Extract the (x, y) coordinate from the center of the cell holding the provided text.  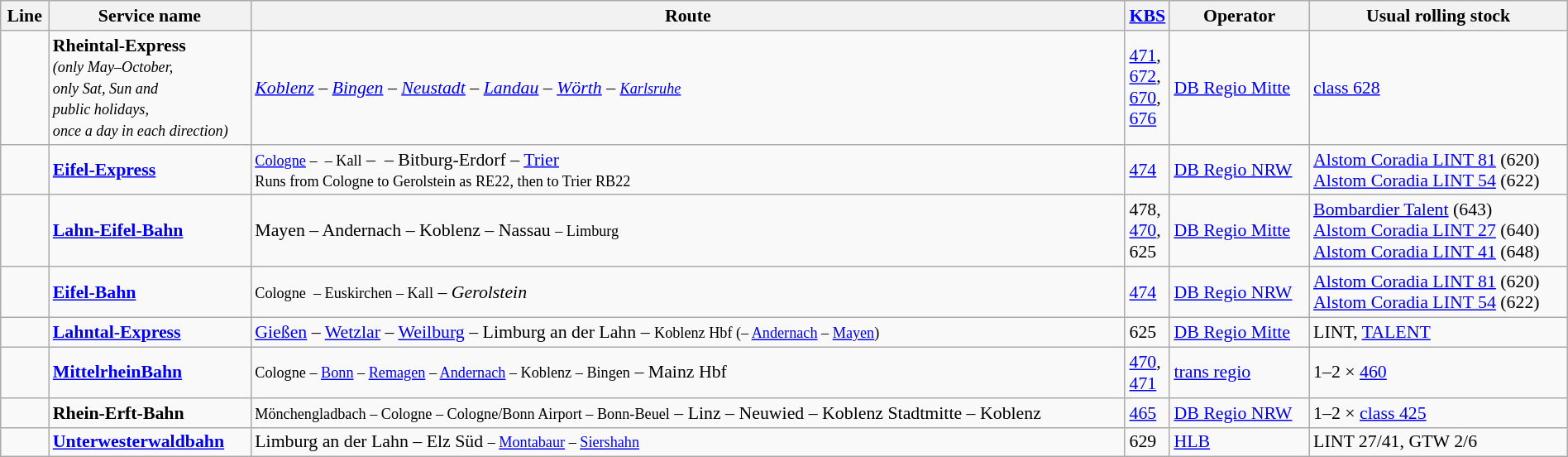
1–2 × class 425 (1438, 412)
471, 672, 670, 676 (1147, 87)
465 (1147, 412)
Unterwesterwaldbahn (150, 442)
KBS (1147, 15)
629 (1147, 442)
625 (1147, 332)
Cologne – – Kall – – Bitburg-Erdorf – TrierRuns from Cologne to Gerolstein as RE22, then to Trier RB22 (688, 169)
trans regio (1239, 373)
HLB (1239, 442)
Gießen – Wetzlar – Weilburg – Limburg an der Lahn – Koblenz Hbf (– Andernach – Mayen) (688, 332)
Eifel-Express (150, 169)
Operator (1239, 15)
class 628 (1438, 87)
Lahntal-Express (150, 332)
MittelrheinBahn (150, 373)
470, 471 (1147, 373)
Eifel-Bahn (150, 291)
Lahn-Eifel-Bahn (150, 230)
1–2 × 460 (1438, 373)
LINT, TALENT (1438, 332)
Usual rolling stock (1438, 15)
Line (25, 15)
Cologne – Bonn – Remagen – Andernach – Koblenz – Bingen – Mainz Hbf (688, 373)
478, 470, 625 (1147, 230)
Koblenz – Bingen – Neustadt – Landau – Wörth – Karlsruhe (688, 87)
Bombardier Talent (643)Alstom Coradia LINT 27 (640)Alstom Coradia LINT 41 (648) (1438, 230)
Rheintal-Express(only May–October,only Sat, Sun and public holidays,once a day in each direction) (150, 87)
Mönchengladbach – Cologne – Cologne/Bonn Airport – Bonn-Beuel – Linz – Neuwied – Koblenz Stadtmitte – Koblenz (688, 412)
Cologne – Euskirchen – Kall – Gerolstein (688, 291)
Route (688, 15)
Mayen – Andernach – Koblenz – Nassau – Limburg (688, 230)
LINT 27/41, GTW 2/6 (1438, 442)
Limburg an der Lahn – Elz Süd – Montabaur – Siershahn (688, 442)
Service name (150, 15)
Rhein-Erft-Bahn (150, 412)
